Provide the (x, y) coordinate of the cell's center where the given text is located.  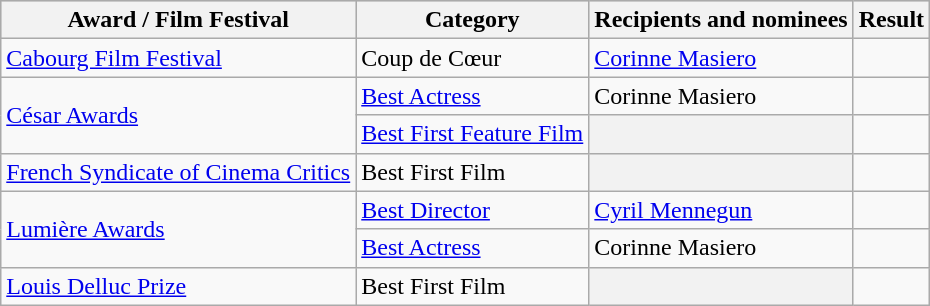
Coup de Cœur (472, 58)
French Syndicate of Cinema Critics (178, 172)
Award / Film Festival (178, 20)
Category (472, 20)
Result (891, 20)
Cyril Mennegun (721, 210)
César Awards (178, 115)
Cabourg Film Festival (178, 58)
Best Director (472, 210)
Louis Delluc Prize (178, 286)
Recipients and nominees (721, 20)
Best First Feature Film (472, 134)
Lumière Awards (178, 229)
